Find where the given text appears and provide that cell's center as (x, y) coordinate. 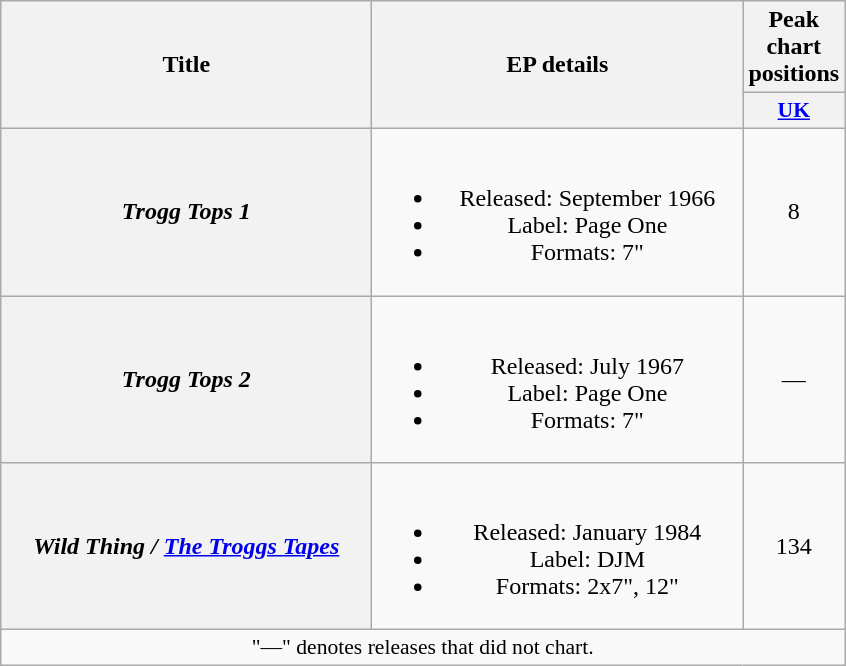
EP details (558, 65)
134 (794, 546)
8 (794, 212)
Trogg Tops 2 (186, 380)
Trogg Tops 1 (186, 212)
Released: July 1967Label: Page OneFormats: 7" (558, 380)
Title (186, 65)
Released: January 1984Label: DJMFormats: 2x7", 12" (558, 546)
Released: September 1966Label: Page OneFormats: 7" (558, 212)
UK (794, 111)
Peak chart positions (794, 47)
— (794, 380)
"—" denotes releases that did not chart. (423, 648)
Wild Thing / The Troggs Tapes (186, 546)
